Capture the cell that displays the provided text and extract its (x, y) central coordinate. 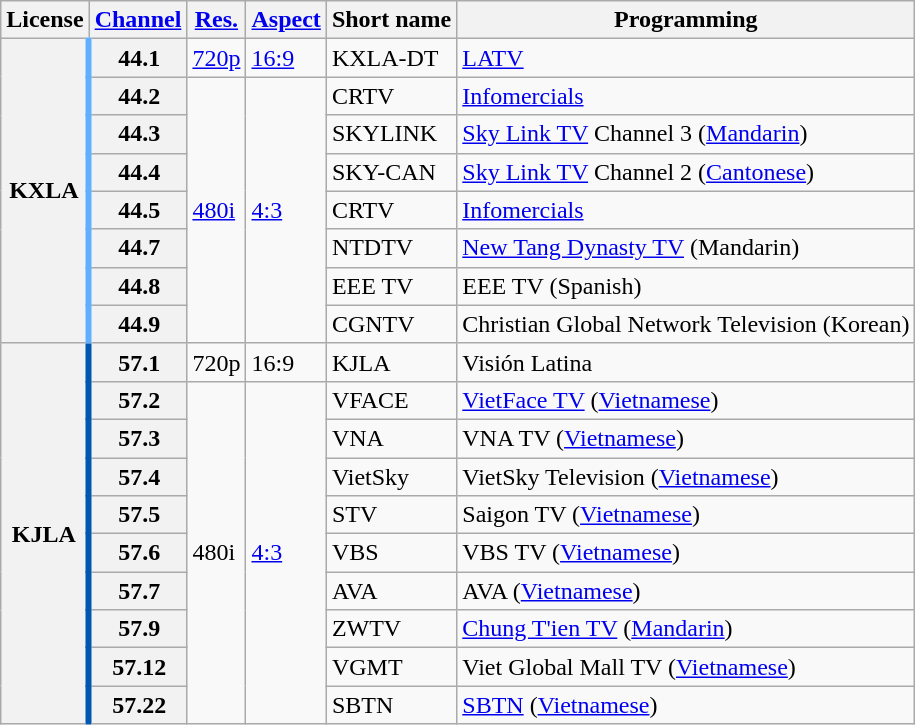
Chung T'ien TV (Mandarin) (686, 629)
Sky Link TV Channel 2 (Cantonese) (686, 172)
57.6 (138, 553)
44.4 (138, 172)
44.9 (138, 324)
Christian Global Network Television (Korean) (686, 324)
44.8 (138, 286)
57.12 (138, 667)
LATV (686, 58)
VGMT (391, 667)
VNA TV (Vietnamese) (686, 438)
SKY-CAN (391, 172)
SBTN (391, 705)
New Tang Dynasty TV (Mandarin) (686, 248)
44.3 (138, 134)
CGNTV (391, 324)
57.4 (138, 477)
44.2 (138, 96)
57.9 (138, 629)
Programming (686, 20)
57.1 (138, 362)
44.1 (138, 58)
Channel (138, 20)
Short name (391, 20)
VFACE (391, 400)
NTDTV (391, 248)
KXLA (45, 191)
Saigon TV (Vietnamese) (686, 515)
57.2 (138, 400)
Sky Link TV Channel 3 (Mandarin) (686, 134)
EEE TV (391, 286)
VietSky (391, 477)
44.7 (138, 248)
57.7 (138, 591)
KXLA-DT (391, 58)
VBS (391, 553)
EEE TV (Spanish) (686, 286)
57.22 (138, 705)
VNA (391, 438)
AVA (391, 591)
57.3 (138, 438)
VietSky Television (Vietnamese) (686, 477)
44.5 (138, 210)
SKYLINK (391, 134)
VBS TV (Vietnamese) (686, 553)
SBTN (Vietnamese) (686, 705)
Res. (216, 20)
Viet Global Mall TV (Vietnamese) (686, 667)
Aspect (286, 20)
ZWTV (391, 629)
VietFace TV (Vietnamese) (686, 400)
57.5 (138, 515)
AVA (Vietnamese) (686, 591)
STV (391, 515)
License (45, 20)
Visión Latina (686, 362)
